Pinpoint the cell where the given text exists, returning its (X, Y) midpoint coordinate. 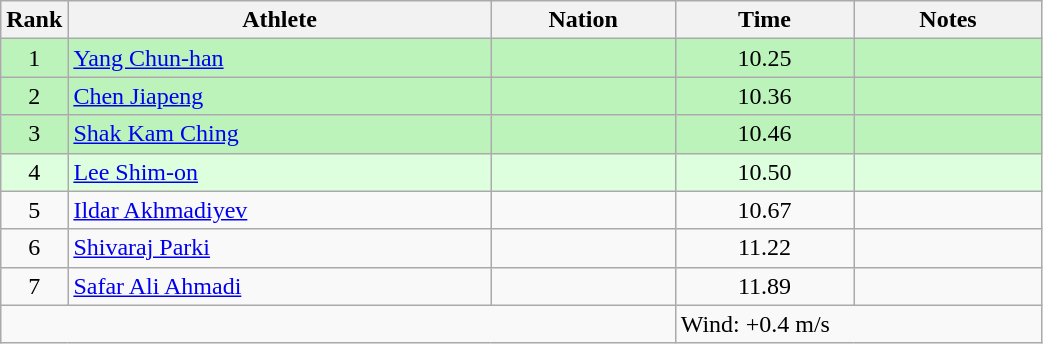
Lee Shim-on (280, 172)
Shak Kam Ching (280, 134)
10.36 (764, 96)
Yang Chun-han (280, 58)
5 (34, 210)
Chen Jiapeng (280, 96)
7 (34, 286)
10.67 (764, 210)
4 (34, 172)
Notes (948, 20)
Ildar Akhmadiyev (280, 210)
Shivaraj Parki (280, 248)
Athlete (280, 20)
6 (34, 248)
Time (764, 20)
Wind: +0.4 m/s (858, 324)
3 (34, 134)
11.22 (764, 248)
2 (34, 96)
Nation (583, 20)
Safar Ali Ahmadi (280, 286)
10.25 (764, 58)
Rank (34, 20)
10.46 (764, 134)
10.50 (764, 172)
1 (34, 58)
11.89 (764, 286)
